Scan for the cell matching the given text and deliver its [x, y] coordinate at center. 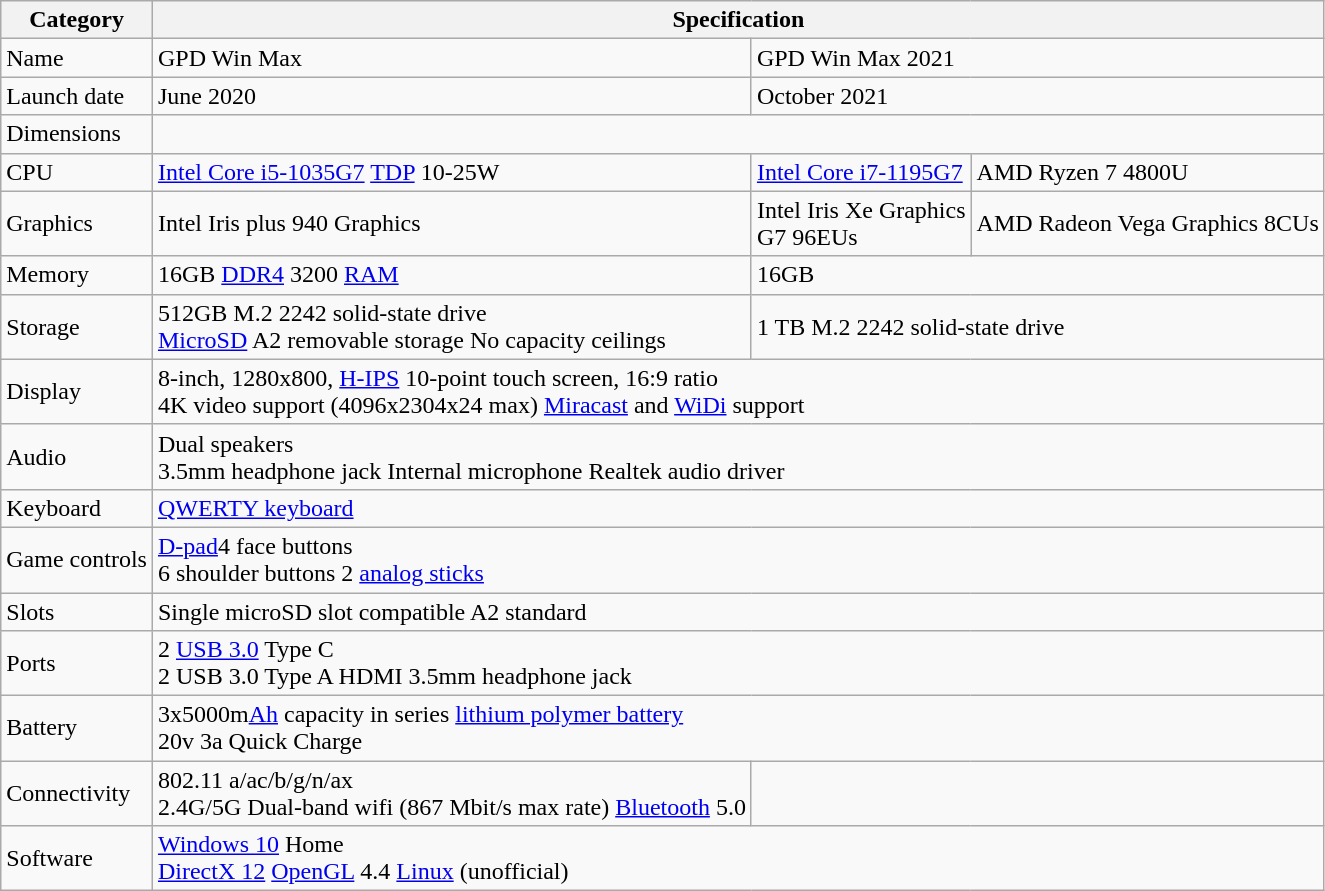
2 USB 3.0 Type C2 USB 3.0 Type A HDMI 3.5mm headphone jack [738, 664]
October 2021 [1038, 96]
June 2020 [452, 96]
Intel Core i7-1195G7 [861, 172]
CPU [77, 172]
Display [77, 392]
Battery [77, 728]
1 TB M.2 2242 solid-state drive [1038, 326]
Memory [77, 275]
D-pad4 face buttons6 shoulder buttons 2 analog sticks [738, 560]
Windows 10 HomeDirectX 12 OpenGL 4.4 Linux (unofficial) [738, 858]
3x5000mAh capacity in series lithium polymer battery20v 3a Quick Charge [738, 728]
AMD Ryzen 7 4800U [1148, 172]
Game controls [77, 560]
Intel Iris plus 940 Graphics [452, 224]
Specification [738, 20]
16GB DDR4 3200 RAM [452, 275]
Dual speakers3.5mm headphone jack Internal microphone Realtek audio driver [738, 456]
Software [77, 858]
Category [77, 20]
Storage [77, 326]
512GB M.2 2242 solid-state driveMicroSD A2 removable storage No capacity ceilings [452, 326]
Graphics [77, 224]
Ports [77, 664]
Dimensions [77, 134]
GPD Win Max [452, 58]
Connectivity [77, 794]
Name [77, 58]
Intel Core i5-1035G7 TDP 10-25W [452, 172]
Launch date [77, 96]
16GB [1038, 275]
Keyboard [77, 508]
Intel Iris Xe GraphicsG7 96EUs [861, 224]
GPD Win Max 2021 [1038, 58]
QWERTY keyboard [738, 508]
Slots [77, 611]
Audio [77, 456]
AMD Radeon Vega Graphics 8CUs [1148, 224]
802.11 a/ac/b/g/n/ax2.4G/5G Dual-band wifi (867 Mbit/s max rate) Bluetooth 5.0 [452, 794]
Single microSD slot compatible A2 standard [738, 611]
8-inch, 1280x800, H-IPS 10-point touch screen, 16:9 ratio4K video support (4096x2304x24 max) Miracast and WiDi support [738, 392]
